Find where the given text appears and provide that cell's center as [X, Y] coordinate. 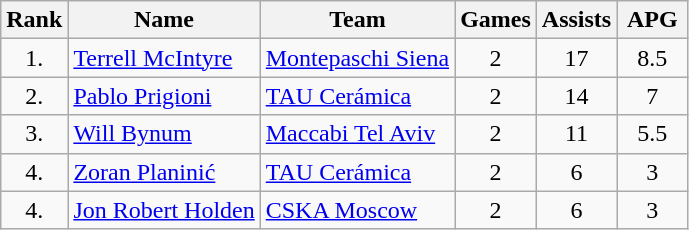
Rank [34, 20]
Will Bynum [164, 134]
2. [34, 96]
5.5 [652, 134]
7 [652, 96]
14 [576, 96]
8.5 [652, 58]
3. [34, 134]
APG [652, 20]
Jon Robert Holden [164, 210]
CSKA Moscow [357, 210]
11 [576, 134]
Name [164, 20]
1. [34, 58]
Team [357, 20]
Montepaschi Siena [357, 58]
17 [576, 58]
Assists [576, 20]
Pablo Prigioni [164, 96]
Maccabi Tel Aviv [357, 134]
Zoran Planinić [164, 172]
Terrell McIntyre [164, 58]
Games [496, 20]
